From the cell containing the given text, extract its center point as (x, y) coordinate. 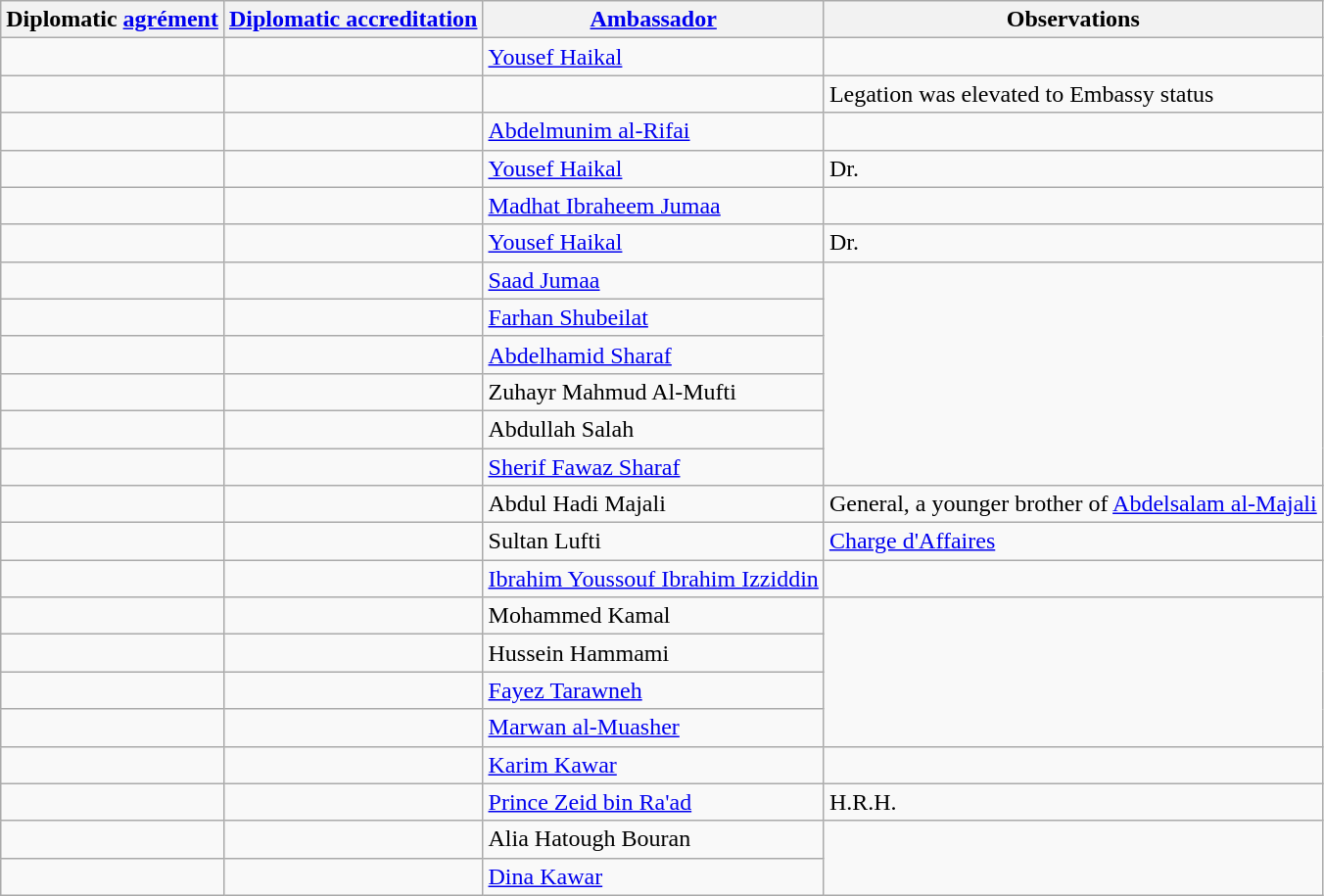
Zuhayr Mahmud Al-Mufti (653, 392)
Mohammed Kamal (653, 616)
Sultan Lufti (653, 542)
Farhan Shubeilat (653, 317)
Ambassador (653, 20)
Saad Jumaa (653, 280)
Ibrahim Youssouf Ibrahim Izziddin (653, 579)
H.R.H. (1073, 802)
Diplomatic agrément (113, 20)
Abdelmunim al-Rifai (653, 131)
Karim Kawar (653, 765)
Prince Zeid bin Ra'ad (653, 802)
Fayez Tarawneh (653, 690)
Diplomatic accreditation (353, 20)
General, a younger brother of Abdelsalam al-Majali (1073, 504)
Legation was elevated to Embassy status (1073, 94)
Sherif Fawaz Sharaf (653, 467)
Charge d'Affaires (1073, 542)
Alia Hatough Bouran (653, 839)
Marwan al-Muasher (653, 728)
Hussein Hammami (653, 653)
Abdul Hadi Majali (653, 504)
Observations (1073, 20)
Abdelhamid Sharaf (653, 354)
Madhat Ibraheem Jumaa (653, 206)
Dina Kawar (653, 876)
Abdullah Salah (653, 429)
